Output the (x, y) coordinate of the center of the cell containing the given text.  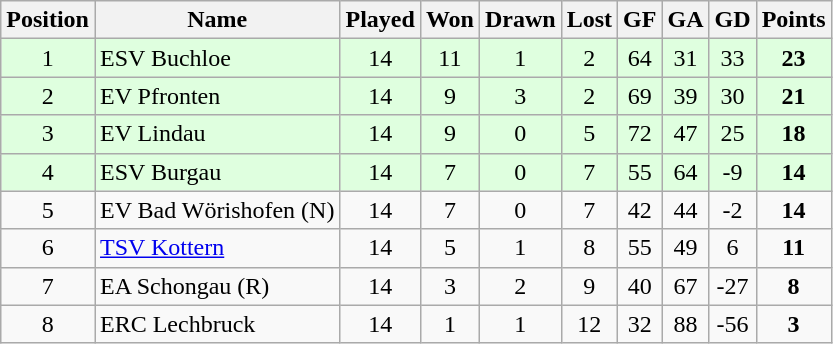
Lost (589, 20)
33 (732, 58)
47 (686, 134)
GA (686, 20)
Won (450, 20)
EA Schongau (R) (216, 286)
EV Bad Wörishofen (N) (216, 210)
25 (732, 134)
69 (640, 96)
40 (640, 286)
-2 (732, 210)
-56 (732, 324)
32 (640, 324)
GD (732, 20)
23 (794, 58)
ESV Burgau (216, 172)
GF (640, 20)
18 (794, 134)
49 (686, 248)
44 (686, 210)
39 (686, 96)
31 (686, 58)
30 (732, 96)
Points (794, 20)
Drawn (520, 20)
Position (48, 20)
-9 (732, 172)
TSV Kottern (216, 248)
42 (640, 210)
12 (589, 324)
Played (380, 20)
21 (794, 96)
-27 (732, 286)
72 (640, 134)
67 (686, 286)
EV Pfronten (216, 96)
88 (686, 324)
ERC Lechbruck (216, 324)
ESV Buchloe (216, 58)
EV Lindau (216, 134)
4 (48, 172)
Name (216, 20)
